Detect which cell encompasses the target text, then output its (x, y) center coordinate. 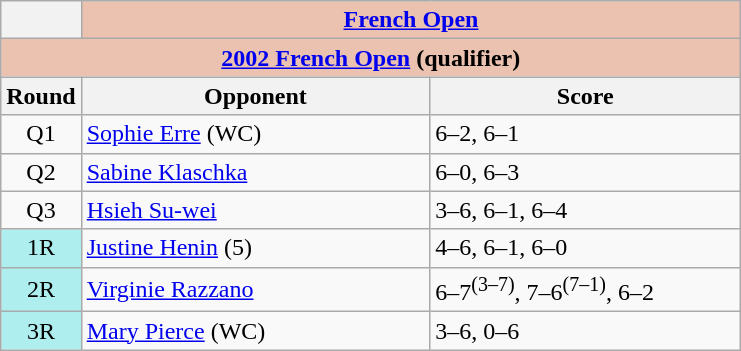
1R (41, 248)
Hsieh Su-wei (256, 210)
Q1 (41, 134)
Sabine Klaschka (256, 172)
3–6, 6–1, 6–4 (586, 210)
Mary Pierce (WC) (256, 331)
2002 French Open (qualifier) (371, 58)
Justine Henin (5) (256, 248)
Sophie Erre (WC) (256, 134)
Virginie Razzano (256, 290)
3–6, 0–6 (586, 331)
4–6, 6–1, 6–0 (586, 248)
Q2 (41, 172)
3R (41, 331)
2R (41, 290)
6–7(3–7), 7–6(7–1), 6–2 (586, 290)
Round (41, 96)
Score (586, 96)
Q3 (41, 210)
6–0, 6–3 (586, 172)
Opponent (256, 96)
French Open (411, 20)
6–2, 6–1 (586, 134)
